Identify which cell holds the provided text, then report its [x, y] central coordinate. 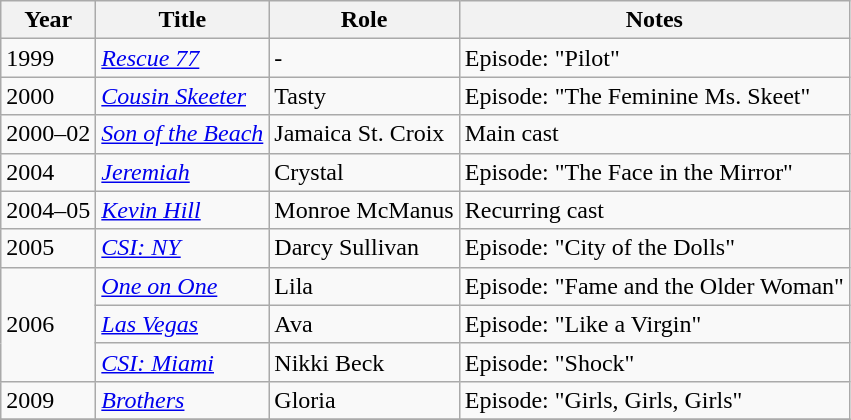
2000 [48, 96]
1999 [48, 58]
Notes [654, 20]
Rescue 77 [182, 58]
Ava [364, 324]
Episode: "Like a Virgin" [654, 324]
2004 [48, 172]
2009 [48, 400]
2000–02 [48, 134]
Role [364, 20]
Episode: "The Feminine Ms. Skeet" [654, 96]
Cousin Skeeter [182, 96]
Brothers [182, 400]
Title [182, 20]
One on One [182, 286]
2006 [48, 324]
2004–05 [48, 210]
Son of the Beach [182, 134]
Gloria [364, 400]
- [364, 58]
CSI: NY [182, 248]
Episode: "Pilot" [654, 58]
Nikki Beck [364, 362]
Main cast [654, 134]
Episode: "The Face in the Mirror" [654, 172]
Episode: "Shock" [654, 362]
Episode: "Fame and the Older Woman" [654, 286]
Tasty [364, 96]
Episode: "City of the Dolls" [654, 248]
Recurring cast [654, 210]
Episode: "Girls, Girls, Girls" [654, 400]
Darcy Sullivan [364, 248]
Monroe McManus [364, 210]
Year [48, 20]
Kevin Hill [182, 210]
Crystal [364, 172]
Las Vegas [182, 324]
Lila [364, 286]
Jeremiah [182, 172]
CSI: Miami [182, 362]
Jamaica St. Croix [364, 134]
2005 [48, 248]
